Pinpoint the cell where the given text exists, returning its [X, Y] midpoint coordinate. 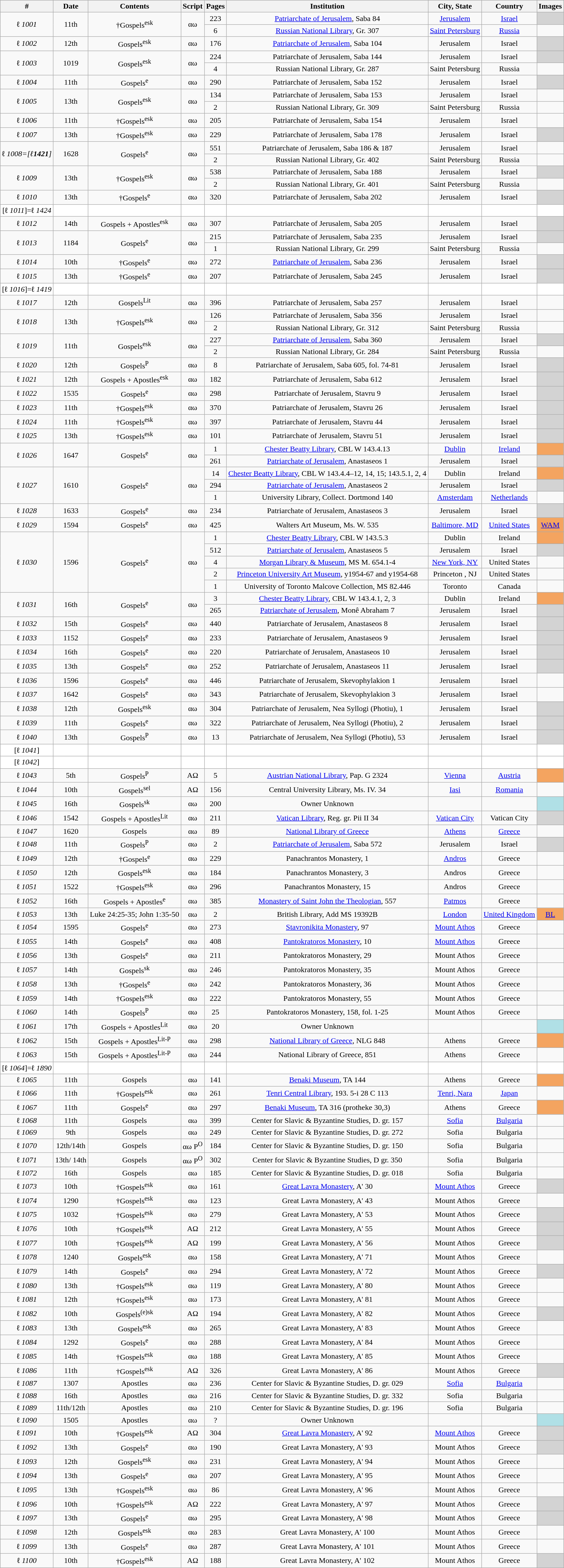
Chester Beatty Library, CBL W 143.4.4–12, 14, 15; 143.5.1, 2, 4 [327, 473]
1032 [71, 1215]
397 [215, 422]
Patriarchate of Jerusalem, Saba 152 [327, 82]
British Library, Add MS 19392B [327, 914]
ℓ 1072 [27, 1173]
Great Lavra Monastery, A' 43 [327, 1201]
[ℓ 1064]=ℓ 1890 [27, 1068]
ℓ 1077 [27, 1243]
205 [215, 120]
385 [215, 901]
ℓ 1040 [27, 737]
Benaki Museum, TA 144 [327, 1080]
ℓ 1012 [27, 223]
Central University Library, Ms. IV. 34 [327, 790]
5 [215, 776]
ℓ 1002 [27, 44]
ℓ 1010 [27, 197]
220 [215, 652]
Great Lavra Monastery, A' 85 [327, 1356]
Russian National Library, Gr. 307 [327, 31]
8 [215, 365]
13th/ 14th [71, 1160]
ℓ 1023 [27, 408]
City, State [455, 6]
ℓ 1050 [27, 873]
National Library of Greece, NLG 848 [327, 1041]
ℓ 1018 [27, 322]
279 [215, 1215]
123 [215, 1201]
Center for Slavic & Byzantine Studies, D. gr. 029 [327, 1383]
1019 [71, 63]
Gospels(e)sk [135, 1314]
ℓ 1024 [27, 422]
ℓ 1013 [27, 243]
ℓ 1049 [27, 858]
[ℓ 1016]=ℓ 1419 [27, 289]
12th/14th [71, 1146]
Baltimore, MD [455, 525]
ℓ 1071 [27, 1160]
GospelsLit [135, 302]
Patriarchate of Jerusalem, Saba 360 [327, 340]
Patriarchate of Jerusalem, Anastaseos 5 [327, 550]
194 [215, 1314]
ℓ 1032 [27, 624]
307 [215, 223]
302 [215, 1160]
Great Lavra Monastery, A' 101 [327, 1547]
Luke 24:25-35; John 1:35-50 [135, 914]
Great Lavra Monastery, A' 72 [327, 1271]
ℓ 1083 [27, 1328]
ℓ 1025 [27, 436]
ℓ 1055 [27, 942]
Monastery of Saint John the Theologian, 557 [327, 901]
Netherlands [510, 498]
Script [193, 6]
WAM [550, 525]
ℓ 1074 [27, 1201]
ℓ 1039 [27, 723]
ℓ 1030 [27, 562]
ℓ 1080 [27, 1285]
ℓ 1084 [27, 1342]
Center for Slavic & Byzantine Studies, D. gr. 332 [327, 1396]
190 [215, 1447]
Gospels + Apostlese [135, 901]
Great Lavra Monastery, A' 71 [327, 1257]
Russian National Library, Gr. 312 [327, 328]
ℓ 1087 [27, 1383]
Chester Beatty Library, CBL W 143.5.3 [327, 538]
Patriarchate of Jerusalem, Saba 205 [327, 223]
ℓ 1060 [27, 1012]
297 [215, 1108]
ℓ 1092 [27, 1447]
Pantokratoros Monastery, 55 [327, 998]
212 [215, 1229]
United Kingdom [510, 914]
Patriarchate of Jerusalem, Nea Syllogi (Photiu), 2 [327, 723]
Great Lavra Monastery, A' 93 [327, 1447]
Center for Slavic & Byzantine Studies, D. gr. 150 [327, 1146]
[ℓ 1042] [27, 762]
ℓ 1009 [27, 178]
Japan [510, 1093]
Patriarchate of Jerusalem, Skevophylakion 3 [327, 695]
ℓ 1061 [27, 1026]
ℓ 1090 [27, 1420]
ℓ 1056 [27, 956]
Center for Slavic & Byzantine Studies, D. gr. 018 [327, 1173]
283 [215, 1532]
ℓ 1065 [27, 1080]
Russian National Library, Gr. 284 [327, 352]
Great Lavra Monastery, A' 80 [327, 1285]
Russian National Library, Gr. 401 [327, 184]
London [455, 914]
Patriarchate of Jerusalem, Saba 235 [327, 237]
ℓ 1008=[ℓ1421] [27, 154]
Great Lavra Monastery, A' 95 [327, 1475]
Patriarchate of Jerusalem, Saba 186 & 187 [327, 148]
Patriarchate of Jerusalem, Saba 236 [327, 262]
Patmos [455, 901]
370 [215, 408]
1535 [71, 393]
89 [215, 831]
158 [215, 1257]
20 [215, 1026]
ℓ 1099 [27, 1547]
ℓ 1053 [27, 914]
ℓ 1044 [27, 790]
ℓ 1076 [27, 1229]
ℓ 1020 [27, 365]
1628 [71, 154]
Patriarchate of Jerusalem, Saba 202 [327, 197]
1522 [71, 887]
ℓ 1054 [27, 927]
Pantokratoros Monastery, 35 [327, 970]
BL [550, 914]
Princeton , NJ [455, 574]
Patriarchate of Jerusalem, Anastaseos 10 [327, 652]
ℓ 1070 [27, 1146]
ℓ 1078 [27, 1257]
Patriarchate of Jerusalem, Anastaseos 1 [327, 461]
Great Lavra Monastery, A' 94 [327, 1461]
ℓ 1068 [27, 1120]
ℓ 1067 [27, 1108]
224 [215, 57]
Walters Art Museum, Ms. W. 535 [327, 525]
ℓ 1059 [27, 998]
Panachrantos Monastery, 1 [327, 858]
Vatican Library, Reg. gr. Pii II 34 [327, 818]
ℓ 1036 [27, 680]
ℓ 1097 [27, 1518]
ℓ 1098 [27, 1532]
1292 [71, 1342]
272 [215, 262]
ℓ 1006 [27, 120]
ℓ 1100 [27, 1561]
Great Lavra Monastery, A' 96 [327, 1490]
176 [215, 44]
Princeton University Art Museum, y1954-67 and y1954-68 [327, 574]
Date [71, 6]
227 [215, 340]
Panachrantos Monastery, 15 [327, 887]
? [215, 1420]
ℓ 1062 [27, 1041]
ℓ 1027 [27, 485]
242 [215, 984]
Vienna [455, 776]
236 [215, 1383]
ℓ 1058 [27, 984]
Great Lavra Monastery, A' 83 [327, 1328]
[ℓ 1041] [27, 750]
Great Lavra Monastery, A' 53 [327, 1215]
287 [215, 1547]
246 [215, 970]
ℓ 1089 [27, 1408]
Patriarchate of Jerusalem, Saba 144 [327, 57]
Russian National Library, Gr. 309 [327, 107]
ℓ 1026 [27, 455]
ℓ 1048 [27, 844]
Great Lavra Monastery, A' 97 [327, 1504]
Benaki Museum, TA 316 (protheke 30,3) [327, 1108]
ℓ 1028 [27, 511]
Great Lavra Monastery, A' 55 [327, 1229]
320 [215, 197]
Center for Slavic & Byzantine Studies, D. gr. 157 [327, 1120]
ℓ 1079 [27, 1271]
ℓ 1082 [27, 1314]
ℓ 1081 [27, 1300]
Gospelssel [135, 790]
11th/12th [71, 1408]
ℓ 1038 [27, 709]
199 [215, 1243]
Center for Slavic & Byzantine Studies, D. gr. 196 [327, 1408]
126 [215, 316]
Iasi [455, 790]
Patriarchate of Jerusalem, Anastaseos 8 [327, 624]
Great Lavra Monastery, A' 82 [327, 1314]
244 [215, 1055]
Patriarchate of Jerusalem, Stavru 44 [327, 422]
National Library of Greece [327, 831]
ℓ 1007 [27, 135]
17th [71, 1026]
Pantokratoros Monastery, 158, fol. 1-25 [327, 1012]
Great Lavra Monastery, A' 102 [327, 1561]
Chester Beatty Library, CBL W 143.4.13 [327, 449]
6 [215, 31]
ℓ 1047 [27, 831]
119 [215, 1285]
200 [215, 804]
Austria [510, 776]
ℓ 1022 [27, 393]
Patriarchate of Jerusalem, Stavru 26 [327, 408]
ℓ 1045 [27, 804]
234 [215, 511]
Pantokratoros Monastery, 29 [327, 956]
173 [215, 1300]
14 [215, 473]
446 [215, 680]
Stavronikita Monastery, 97 [327, 927]
Great Lavra Monastery, A' 92 [327, 1433]
Patriarchate of Jerusalem, Skevophylakion 1 [327, 680]
290 [215, 82]
ℓ 1005 [27, 101]
3 [215, 598]
[ℓ 1011]=ℓ 1424 [27, 210]
223 [215, 18]
1594 [71, 525]
295 [215, 1518]
Country [510, 6]
Austrian National Library, Pap. G 2324 [327, 776]
210 [215, 1408]
Patriarchate of Jerusalem, Monê Abraham 7 [327, 610]
Morgan Library & Museum, MS M. 654.1-4 [327, 562]
Patriarchate of Jerusalem, Anastaseos 11 [327, 666]
ℓ 1057 [27, 970]
1610 [71, 485]
Center for Slavic & Byzantine Studies, D. gr. 272 [327, 1132]
New York, NY [455, 562]
326 [215, 1370]
ℓ 1063 [27, 1055]
1647 [71, 455]
Images [550, 6]
ℓ 1088 [27, 1396]
ℓ 1094 [27, 1475]
Great Lavra Monastery, A' 81 [327, 1300]
ℓ 1052 [27, 901]
Patriarchate of Jerusalem, Stavru 51 [327, 436]
Patriarchate of Jerusalem, Saba 104 [327, 44]
5th [71, 776]
ℓ 1066 [27, 1093]
1290 [71, 1201]
1505 [71, 1420]
Canada [510, 586]
Russian National Library, Gr. 299 [327, 249]
Amsterdam [455, 498]
ℓ 1015 [27, 276]
1633 [71, 511]
ℓ 1019 [27, 346]
1152 [71, 638]
Tenri Central Library, 193. 5-i 28 C 113 [327, 1093]
231 [215, 1461]
Great Lavra Monastery, A' 84 [327, 1342]
Patriarchate of Jerusalem, Saba 245 [327, 276]
University Library, Collect. Dortmond 140 [327, 498]
288 [215, 1342]
Patriarchate of Jerusalem, Saba 572 [327, 844]
233 [215, 638]
Patriarchate of Jerusalem, Stavru 9 [327, 393]
National Library of Greece, 851 [327, 1055]
1307 [71, 1383]
Patriarchate of Jerusalem, Nea Syllogi (Photiu), 53 [327, 737]
ℓ 1021 [27, 379]
ℓ 1043 [27, 776]
399 [215, 1120]
Patriarchate of Jerusalem, Saba 154 [327, 120]
Patriarchate of Jerusalem, Saba 178 [327, 135]
296 [215, 887]
Patriarchate of Jerusalem, Saba 257 [327, 302]
Panachrantos Monastery, 3 [327, 873]
Russian National Library, Gr. 402 [327, 160]
ℓ 1017 [27, 302]
Patriarchate of Jerusalem, Nea Syllogi (Photiu), 1 [327, 709]
ℓ 1003 [27, 63]
ℓ 1001 [27, 24]
ℓ 1091 [27, 1433]
Patriarchate of Jerusalem, Anastaseos 9 [327, 638]
ℓ 1086 [27, 1370]
Patriarchate of Jerusalem, Anastaseos 2 [327, 485]
Romania [510, 790]
Russian National Library, Gr. 287 [327, 69]
273 [215, 927]
Chester Beatty Library, CBL W 143.4.1, 2, 3 [327, 598]
215 [215, 237]
ℓ 1096 [27, 1504]
Great Lavra Monastery, A' 56 [327, 1243]
ℓ 1029 [27, 525]
Center for Slavic & Byzantine Studies, D gr. 350 [327, 1160]
ℓ 1034 [27, 652]
Great Lavra Monastery, A' 86 [327, 1370]
86 [215, 1490]
Pantokratoros Monastery, 36 [327, 984]
252 [215, 666]
Pages [215, 6]
Toronto [455, 586]
1595 [71, 927]
538 [215, 172]
Patriarchate of Jerusalem, Anastaseos 3 [327, 511]
Tenri, Nara [455, 1093]
161 [215, 1186]
ℓ 1069 [27, 1132]
ℓ 1051 [27, 887]
ℓ 1035 [27, 666]
Patriarchate of Jerusalem, Saba 188 [327, 172]
343 [215, 695]
Great Lavra Monastery, A' 100 [327, 1532]
25 [215, 1012]
ℓ 1095 [27, 1490]
ℓ 1073 [27, 1186]
1620 [71, 831]
249 [215, 1132]
ℓ 1085 [27, 1356]
Pantokratoros Monastery, 10 [327, 942]
216 [215, 1396]
University of Toronto Malcove Collection, MS 82.446 [327, 586]
101 [215, 436]
408 [215, 942]
Great Lavra Monastery, A' 98 [327, 1518]
Great Lavra Monastery, A' 30 [327, 1186]
156 [215, 790]
551 [215, 148]
Patriarchate of Jerusalem, Saba 84 [327, 18]
1184 [71, 243]
ℓ 1033 [27, 638]
185 [215, 1173]
ℓ 1014 [27, 262]
# [27, 6]
Patriarchate of Jerusalem, Saba 153 [327, 95]
Contents [135, 6]
ℓ 1004 [27, 82]
ℓ 1037 [27, 695]
322 [215, 723]
Patriarchate of Jerusalem, Saba 605, fol. 74-81 [327, 365]
1240 [71, 1257]
134 [215, 95]
ℓ 1093 [27, 1461]
9th [71, 1132]
396 [215, 302]
Patriarchate of Jerusalem, Saba 612 [327, 379]
Institution [327, 6]
13 [215, 737]
141 [215, 1080]
182 [215, 379]
1642 [71, 695]
ℓ 1075 [27, 1215]
1542 [71, 818]
ℓ 1046 [27, 818]
425 [215, 525]
512 [215, 550]
440 [215, 624]
ℓ 1031 [27, 604]
Patriarchate of Jerusalem, Saba 356 [327, 316]
